Output the (x, y) coordinate of the center of the cell containing the given text.  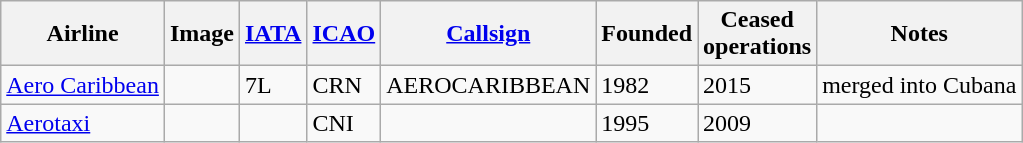
IATA (273, 34)
Notes (920, 34)
Aero Caribbean (83, 85)
merged into Cubana (920, 85)
1982 (647, 85)
AEROCARIBBEAN (488, 85)
Aerotaxi (83, 123)
CRN (344, 85)
7L (273, 85)
CNI (344, 123)
Airline (83, 34)
Callsign (488, 34)
Ceasedoperations (758, 34)
2009 (758, 123)
Image (202, 34)
1995 (647, 123)
ICAO (344, 34)
Founded (647, 34)
2015 (758, 85)
